Find where the given text appears and provide that cell's center as (X, Y) coordinate. 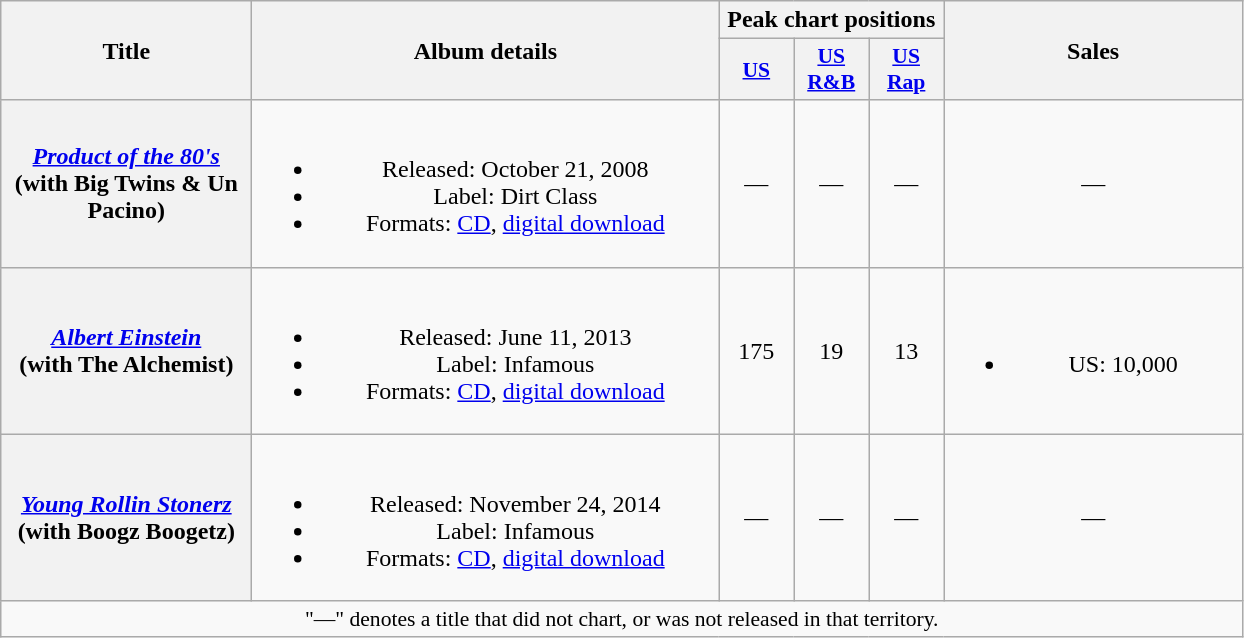
Product of the 80's(with Big Twins & Un Pacino) (126, 184)
Albert Einstein(with The Alchemist) (126, 350)
US: 10,000 (1094, 350)
Released: October 21, 2008Label: Dirt ClassFormats: CD, digital download (486, 184)
13 (906, 350)
US R&B (832, 70)
Released: June 11, 2013Label: InfamousFormats: CD, digital download (486, 350)
Title (126, 50)
175 (756, 350)
19 (832, 350)
Young Rollin Stonerz(with Boogz Boogetz) (126, 518)
Album details (486, 50)
US (756, 70)
"—" denotes a title that did not chart, or was not released in that territory. (622, 619)
Released: November 24, 2014Label: InfamousFormats: CD, digital download (486, 518)
USRap (906, 70)
Sales (1094, 50)
Peak chart positions (832, 20)
